Find where the given text appears and provide that cell's center as (x, y) coordinate. 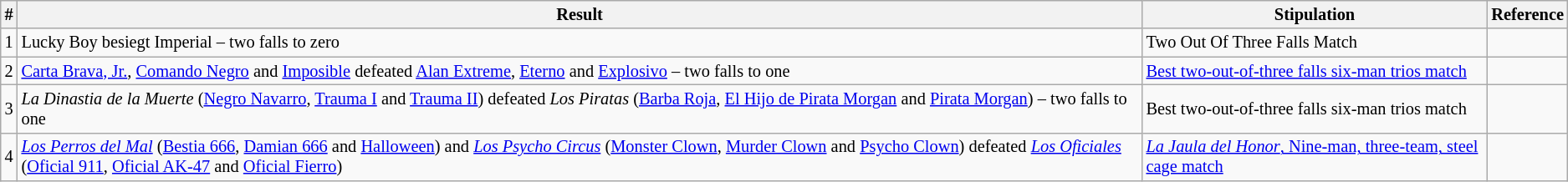
Lucky Boy besiegt Imperial – two falls to zero (580, 43)
Stipulation (1315, 14)
Result (580, 14)
4 (9, 157)
2 (9, 71)
Carta Brava, Jr., Comando Negro and Imposible defeated Alan Extreme, Eterno and Explosivo – two falls to one (580, 71)
Reference (1527, 14)
# (9, 14)
1 (9, 43)
3 (9, 109)
La Jaula del Honor, Nine-man, three-team, steel cage match (1315, 157)
Two Out Of Three Falls Match (1315, 43)
